Detect which cell encompasses the target text, then output its (x, y) center coordinate. 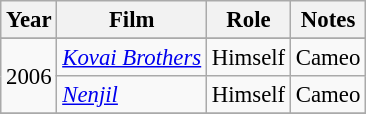
Role (249, 20)
Film (132, 20)
Kovai Brothers (132, 58)
Year (29, 20)
2006 (29, 76)
Notes (328, 20)
Nenjil (132, 95)
